Output the (x, y) coordinate of the center of the cell containing the given text.  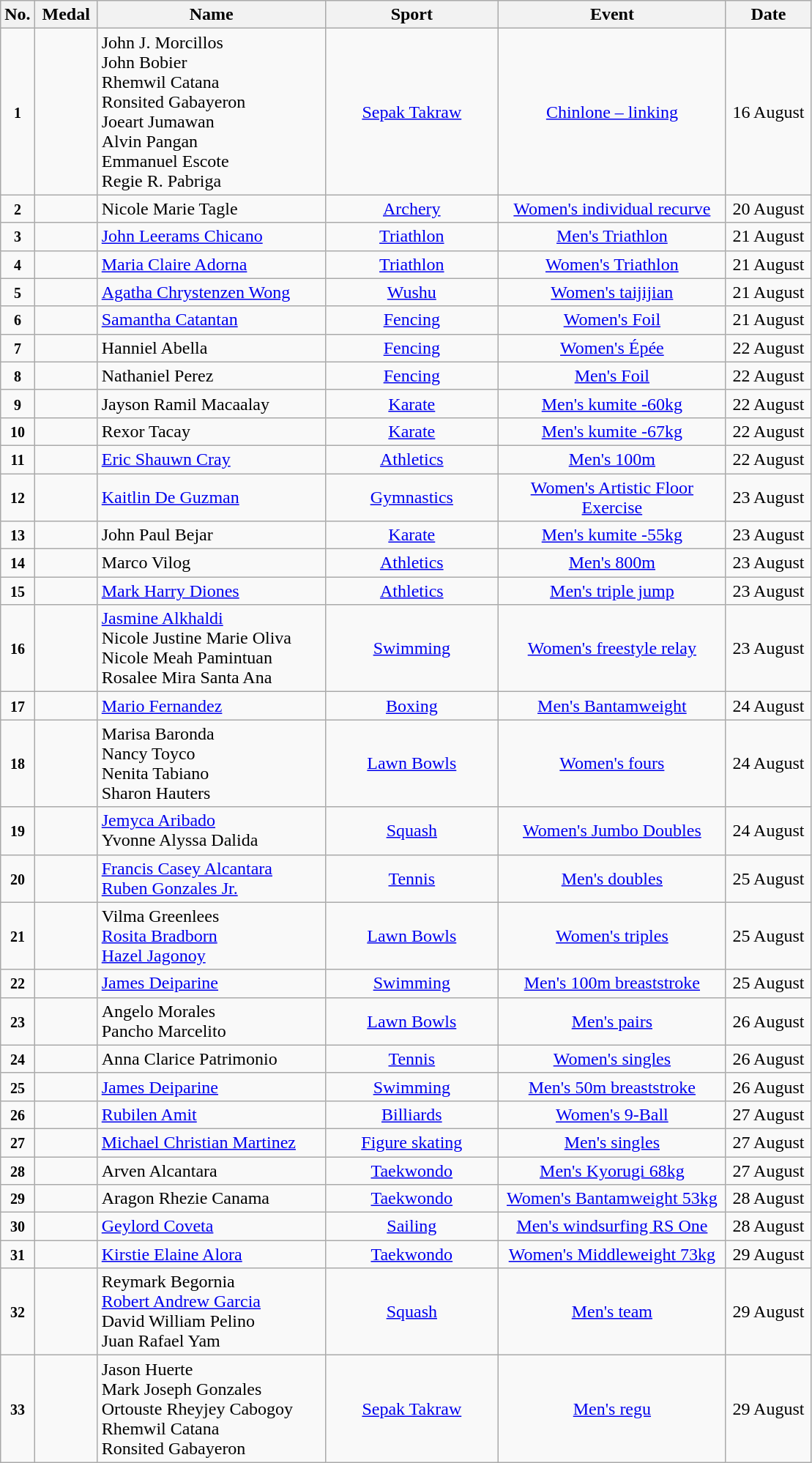
26 (18, 1114)
Men's windsurfing RS One (612, 1226)
Jasmine AlkhaldiNicole Justine Marie OlivaNicole Meah PamintuanRosalee Mira Santa Ana (211, 649)
32 (18, 1312)
6 (18, 320)
Archery (411, 209)
Name (211, 15)
Aragon Rhezie Canama (211, 1199)
Men's 100m breaststroke (612, 983)
Men's Foil (612, 376)
Hanniel Abella (211, 348)
Men's doubles (612, 879)
Women's Middleweight 73kg (612, 1254)
Billiards (411, 1114)
Boxing (411, 706)
Mark Harry Diones (211, 591)
Kirstie Elaine Alora (211, 1254)
John Leerams Chicano (211, 237)
24 (18, 1059)
Men's 800m (612, 563)
13 (18, 535)
Men's singles (612, 1142)
29 (18, 1199)
Women's Jumbo Doubles (612, 830)
Arven Alcantara (211, 1171)
Men's triple jump (612, 591)
Medal (66, 15)
7 (18, 348)
Geylord Coveta (211, 1226)
27 (18, 1142)
16 (18, 649)
Women's triples (612, 936)
Angelo MoralesPancho Marcelito (211, 1021)
Nathaniel Perez (211, 376)
Women's Épée (612, 348)
Rexor Tacay (211, 431)
Marco Vilog (211, 563)
Men's kumite -60kg (612, 403)
31 (18, 1254)
22 (18, 983)
28 (18, 1171)
3 (18, 237)
30 (18, 1226)
Date (768, 15)
19 (18, 830)
Men's regu (612, 1409)
Gymnastics (411, 496)
Figure skating (411, 1142)
14 (18, 563)
Men's 100m (612, 459)
Vilma GreenleesRosita BradbornHazel Jagonoy (211, 936)
Marisa BarondaNancy ToycoNenita TabianoSharon Hauters (211, 763)
12 (18, 496)
Men's kumite -55kg (612, 535)
Jemyca AribadoYvonne Alyssa Dalida (211, 830)
Women's singles (612, 1059)
1 (18, 111)
Women's Artistic Floor Exercise (612, 496)
21 (18, 936)
Rubilen Amit (211, 1114)
Nicole Marie Tagle (211, 209)
Event (612, 15)
10 (18, 431)
5 (18, 292)
Francis Casey AlcantaraRuben Gonzales Jr. (211, 879)
No. (18, 15)
20 (18, 879)
17 (18, 706)
16 August (768, 111)
John J. MorcillosJohn BobierRhemwil CatanaRonsited GabayeronJoeart JumawanAlvin PanganEmmanuel EscoteRegie R. Pabriga (211, 111)
Reymark BegorniaRobert Andrew GarciaDavid William PelinoJuan Rafael Yam (211, 1312)
23 (18, 1021)
Women's 9-Ball (612, 1114)
25 (18, 1087)
Women's freestyle relay (612, 649)
Men's kumite -67kg (612, 431)
Jason HuerteMark Joseph GonzalesOrtouste Rheyjey CabogoyRhemwil CatanaRonsited Gabayeron (211, 1409)
20 August (768, 209)
Women's Foil (612, 320)
Jayson Ramil Macaalay (211, 403)
9 (18, 403)
Women's taijijian (612, 292)
11 (18, 459)
18 (18, 763)
Women's individual recurve (612, 209)
John Paul Bejar (211, 535)
Women's fours (612, 763)
2 (18, 209)
Sport (411, 15)
Anna Clarice Patrimonio (211, 1059)
Wushu (411, 292)
33 (18, 1409)
Mario Fernandez (211, 706)
Men's 50m breaststroke (612, 1087)
Michael Christian Martinez (211, 1142)
Maria Claire Adorna (211, 264)
Men's Bantamweight (612, 706)
Men's Triathlon (612, 237)
Chinlone – linking (612, 111)
Agatha Chrystenzen Wong (211, 292)
Kaitlin De Guzman (211, 496)
Men's Kyorugi 68kg (612, 1171)
Samantha Catantan (211, 320)
Women's Triathlon (612, 264)
4 (18, 264)
Women's Bantamweight 53kg (612, 1199)
15 (18, 591)
Men's pairs (612, 1021)
8 (18, 376)
Men's team (612, 1312)
Sailing (411, 1226)
Eric Shauwn Cray (211, 459)
